Capture the cell that displays the provided text and extract its [x, y] central coordinate. 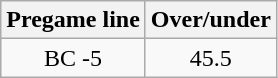
45.5 [210, 58]
Pregame line [74, 20]
Over/under [210, 20]
BC -5 [74, 58]
